Scan for the cell matching the given text and deliver its [x, y] coordinate at center. 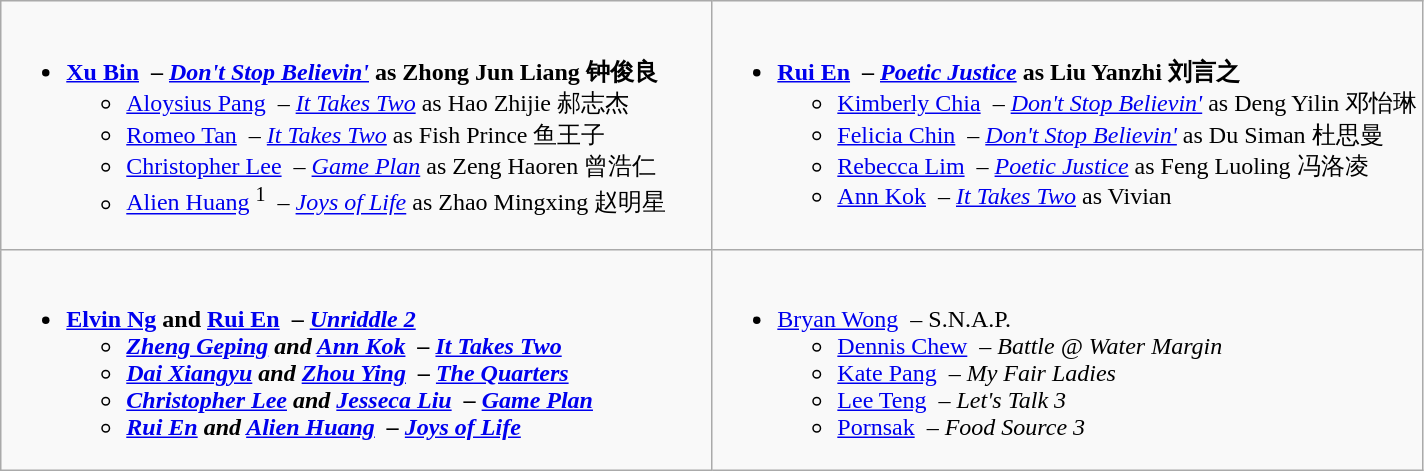
Bryan Wong – S.N.A.P.Dennis Chew – Battle @ Water MarginKate Pang – My Fair LadiesLee Teng – Let's Talk 3Pornsak – Food Source 3 [1068, 360]
